Identify which cell holds the provided text, then report its [X, Y] central coordinate. 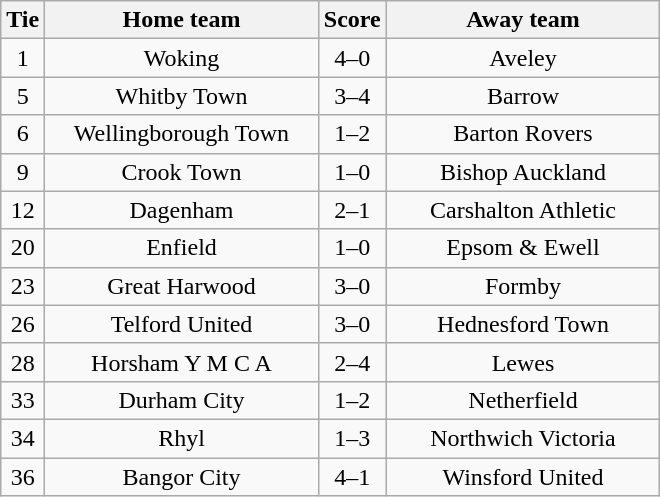
Bishop Auckland [523, 172]
Carshalton Athletic [523, 210]
Durham City [182, 400]
26 [23, 324]
Telford United [182, 324]
Formby [523, 286]
Whitby Town [182, 96]
4–1 [352, 477]
Great Harwood [182, 286]
Aveley [523, 58]
Crook Town [182, 172]
Hednesford Town [523, 324]
9 [23, 172]
3–4 [352, 96]
1–3 [352, 438]
Lewes [523, 362]
Horsham Y M C A [182, 362]
Bangor City [182, 477]
2–1 [352, 210]
1 [23, 58]
36 [23, 477]
Northwich Victoria [523, 438]
4–0 [352, 58]
6 [23, 134]
Away team [523, 20]
Enfield [182, 248]
Netherfield [523, 400]
Rhyl [182, 438]
Barrow [523, 96]
Score [352, 20]
Dagenham [182, 210]
12 [23, 210]
Tie [23, 20]
20 [23, 248]
Epsom & Ewell [523, 248]
Wellingborough Town [182, 134]
Winsford United [523, 477]
28 [23, 362]
23 [23, 286]
Woking [182, 58]
Barton Rovers [523, 134]
34 [23, 438]
5 [23, 96]
33 [23, 400]
2–4 [352, 362]
Home team [182, 20]
